Determine the (x, y) coordinate at the center of the cell enclosing the given text.  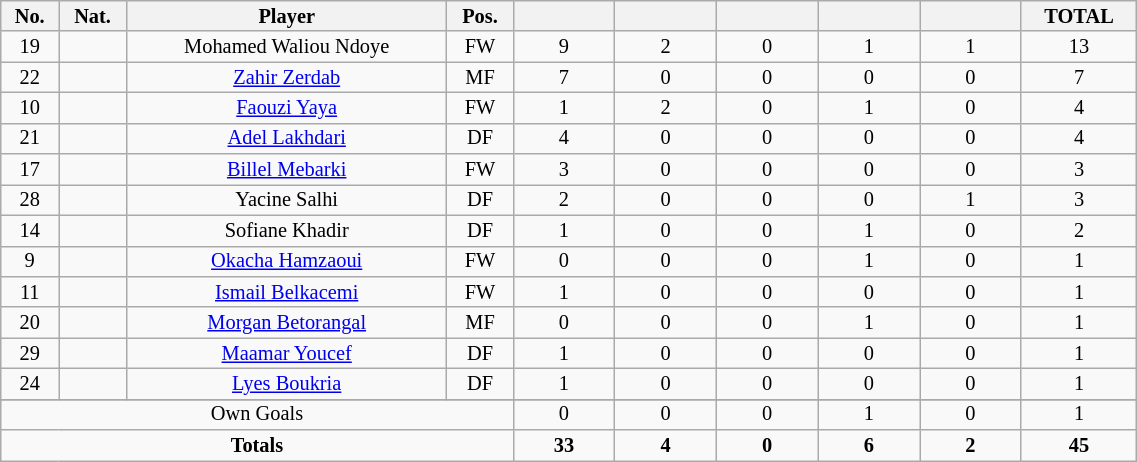
20 (30, 322)
Pos. (480, 16)
19 (30, 46)
Sofiane Khadir (286, 230)
Mohamed Waliou Ndoye (286, 46)
Own Goals (257, 414)
Billel Mebarki (286, 170)
Nat. (93, 16)
Maamar Youcef (286, 354)
Adel Lakhdari (286, 138)
TOTAL (1079, 16)
Zahir Zerdab (286, 78)
No. (30, 16)
45 (1079, 446)
Morgan Betorangal (286, 322)
22 (30, 78)
Ismail Belkacemi (286, 292)
17 (30, 170)
Lyes Boukria (286, 384)
14 (30, 230)
13 (1079, 46)
Player (286, 16)
29 (30, 354)
Totals (257, 446)
33 (564, 446)
Okacha Hamzaoui (286, 262)
Yacine Salhi (286, 200)
21 (30, 138)
11 (30, 292)
10 (30, 108)
Faouzi Yaya (286, 108)
6 (869, 446)
28 (30, 200)
24 (30, 384)
